Locate the cell with the specified text and output its (x, y) center coordinate. 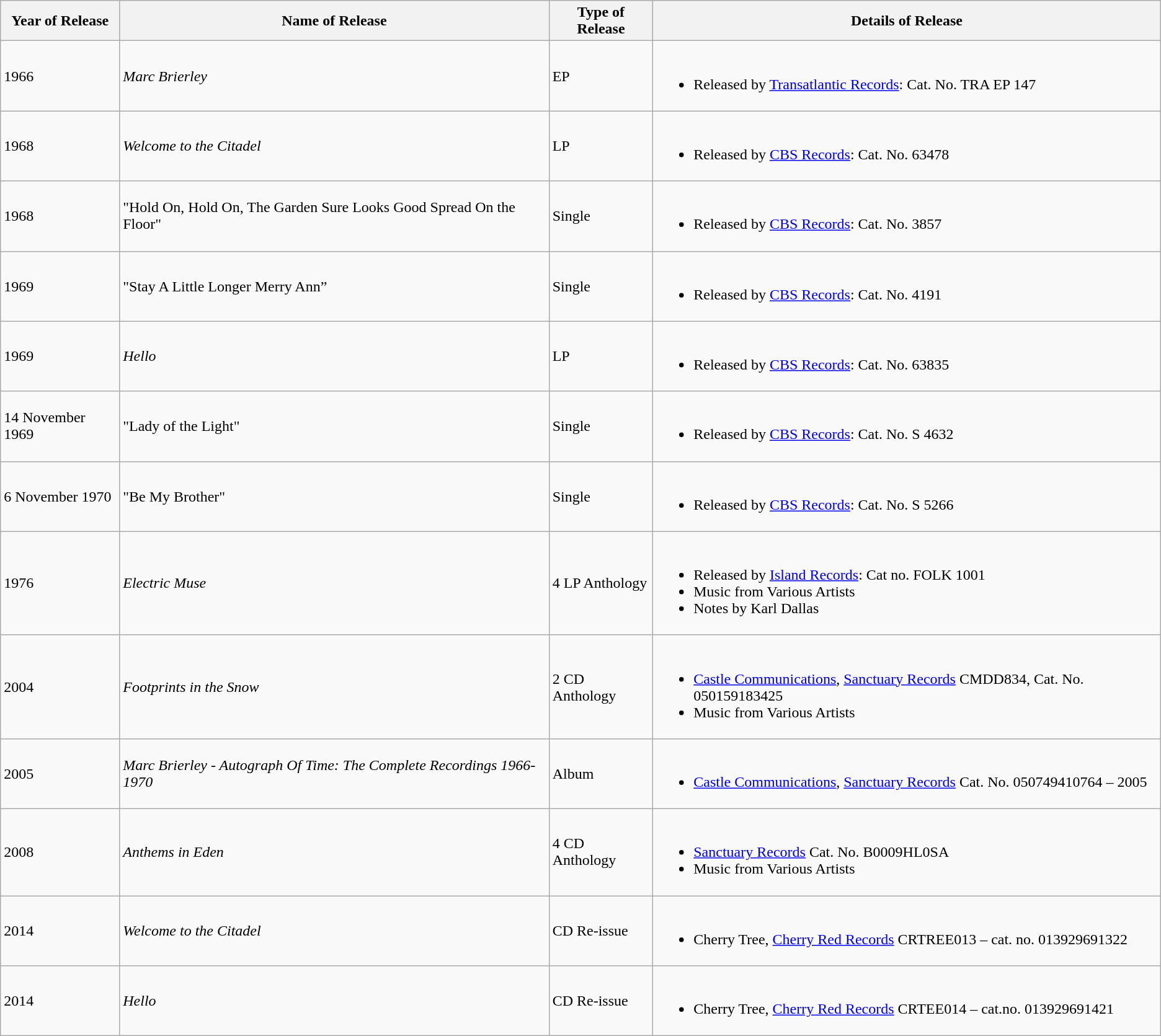
Details of Release (907, 21)
Marc Brierley (334, 76)
Released by Island Records: Cat no. FOLK 1001Music from Various ArtistsNotes by Karl Dallas (907, 583)
Released by CBS Records: Cat. No. 3857 (907, 216)
Cherry Tree, Cherry Red Records CRTREE013 – cat. no. 013929691322 (907, 930)
14 November 1969 (60, 427)
Anthems in Eden (334, 852)
Album (601, 774)
Type of Release (601, 21)
2008 (60, 852)
Released by CBS Records: Cat. No. S 4632 (907, 427)
2004 (60, 687)
Released by Transatlantic Records: Cat. No. TRA EP 147 (907, 76)
"Hold On, Hold On, The Garden Sure Looks Good Spread On the Floor" (334, 216)
6 November 1970 (60, 496)
Released by CBS Records: Cat. No. 4191 (907, 286)
"Be My Brother" (334, 496)
Castle Communications, Sanctuary Records CMDD834, Cat. No. 050159183425Music from Various Artists (907, 687)
Sanctuary Records Cat. No. B0009HL0SAMusic from Various Artists (907, 852)
Released by CBS Records: Cat. No. 63835 (907, 356)
Cherry Tree, Cherry Red Records CRTEE014 – cat.no. 013929691421 (907, 1001)
Marc Brierley - Autograph Of Time: The Complete Recordings 1966-1970 (334, 774)
1976 (60, 583)
Released by CBS Records: Cat. No. S 5266 (907, 496)
4 CD Anthology (601, 852)
Year of Release (60, 21)
Name of Release (334, 21)
4 LP Anthology (601, 583)
"Lady of the Light" (334, 427)
Released by CBS Records: Cat. No. 63478 (907, 146)
Electric Muse (334, 583)
2 CD Anthology (601, 687)
2005 (60, 774)
Footprints in the Snow (334, 687)
EP (601, 76)
1966 (60, 76)
"Stay A Little Longer Merry Ann” (334, 286)
Castle Communications, Sanctuary Records Cat. No. 050749410764 – 2005 (907, 774)
